Scan for the cell matching the given text and deliver its (X, Y) coordinate at center. 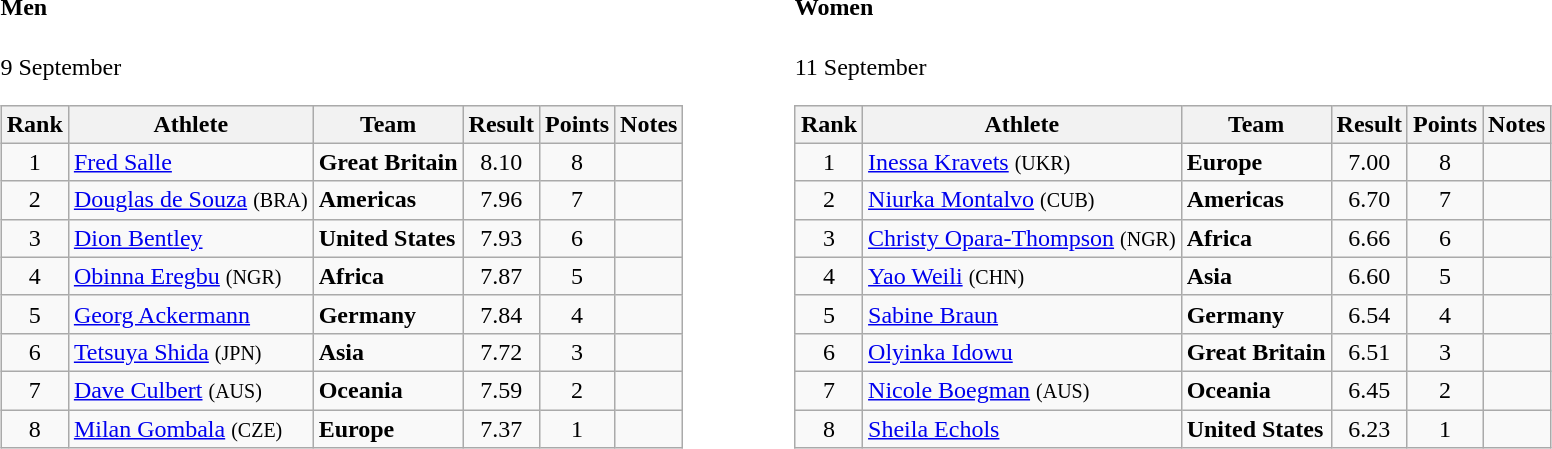
6.23 (1369, 429)
Niurka Montalvo (CUB) (1022, 200)
Obinna Eregbu (NGR) (190, 276)
6.60 (1369, 276)
7.00 (1369, 162)
7.59 (501, 390)
7.84 (501, 314)
8.10 (501, 162)
Yao Weili (CHN) (1022, 276)
Georg Ackermann (190, 314)
7.96 (501, 200)
Olyinka Idowu (1022, 352)
7.93 (501, 238)
7.72 (501, 352)
Inessa Kravets (UKR) (1022, 162)
Tetsuya Shida (JPN) (190, 352)
Christy Opara-Thompson (NGR) (1022, 238)
6.70 (1369, 200)
6.51 (1369, 352)
7.87 (501, 276)
6.54 (1369, 314)
Fred Salle (190, 162)
Dion Bentley (190, 238)
6.45 (1369, 390)
Milan Gombala (CZE) (190, 429)
Sabine Braun (1022, 314)
Dave Culbert (AUS) (190, 390)
Nicole Boegman (AUS) (1022, 390)
Sheila Echols (1022, 429)
Douglas de Souza (BRA) (190, 200)
6.66 (1369, 238)
7.37 (501, 429)
